Return the (x, y) coordinate for the center point of the cell that contains the specified text.  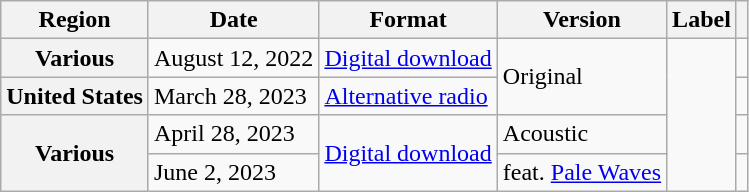
United States (75, 96)
April 28, 2023 (233, 134)
Acoustic (582, 134)
feat. Pale Waves (582, 172)
Format (408, 20)
March 28, 2023 (233, 96)
August 12, 2022 (233, 58)
Original (582, 77)
Alternative radio (408, 96)
Region (75, 20)
Version (582, 20)
June 2, 2023 (233, 172)
Date (233, 20)
Label (702, 20)
